Determine the (x, y) coordinate at the center of the cell enclosing the given text.  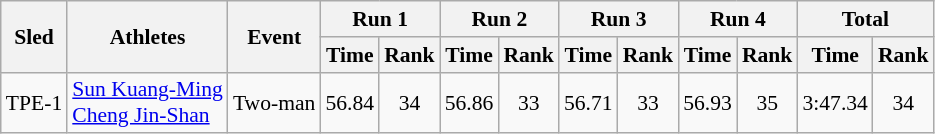
Athletes (148, 36)
Event (274, 36)
56.86 (470, 102)
Total (865, 19)
56.93 (708, 102)
56.71 (588, 102)
56.84 (350, 102)
35 (768, 102)
Sled (34, 36)
Run 4 (738, 19)
3:47.34 (834, 102)
Run 3 (618, 19)
Run 2 (500, 19)
Run 1 (380, 19)
Sun Kuang-MingCheng Jin-Shan (148, 102)
Two-man (274, 102)
TPE-1 (34, 102)
